Find where the given text appears and provide that cell's center as (X, Y) coordinate. 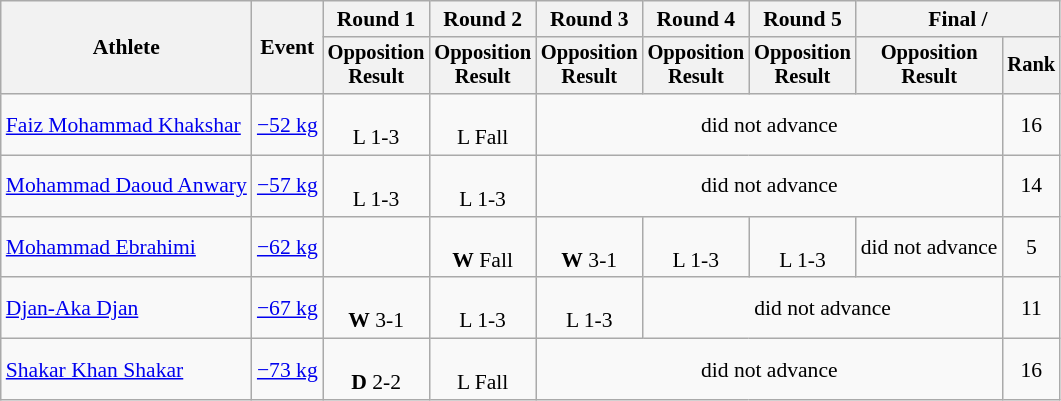
Event (288, 48)
Rank (1032, 66)
Round 2 (482, 19)
14 (1032, 186)
Final / (958, 19)
Djan-Aka Djan (126, 308)
−67 kg (288, 308)
Round 5 (802, 19)
−57 kg (288, 186)
Round 3 (590, 19)
−62 kg (288, 248)
Athlete (126, 48)
Mohammad Ebrahimi (126, 248)
Round 4 (696, 19)
W Fall (482, 248)
Mohammad Daoud Anwary (126, 186)
11 (1032, 308)
−52 kg (288, 124)
Shakar Khan Shakar (126, 370)
Round 1 (376, 19)
5 (1032, 248)
−73 kg (288, 370)
Faiz Mohammad Khakshar (126, 124)
D 2-2 (376, 370)
